Search for the cell housing the specified text and yield its [X, Y] center coordinate. 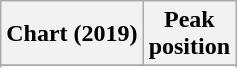
Chart (2019) [72, 34]
Peakposition [189, 34]
